Scan for the cell matching the given text and deliver its [x, y] coordinate at center. 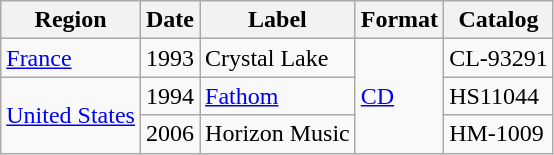
Horizon Music [278, 134]
Date [170, 20]
1994 [170, 96]
Crystal Lake [278, 58]
Label [278, 20]
HS11044 [499, 96]
Region [71, 20]
2006 [170, 134]
1993 [170, 58]
Fathom [278, 96]
Format [399, 20]
Catalog [499, 20]
HM-1009 [499, 134]
United States [71, 115]
CD [399, 96]
France [71, 58]
CL-93291 [499, 58]
